Search for the cell housing the specified text and yield its (X, Y) center coordinate. 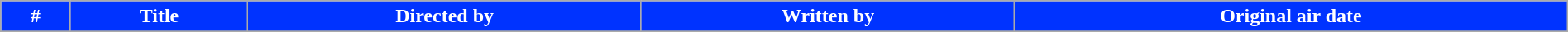
Title (159, 16)
# (36, 16)
Original air date (1292, 16)
Directed by (445, 16)
Written by (827, 16)
